Determine the [x, y] coordinate at the center of the cell enclosing the given text.  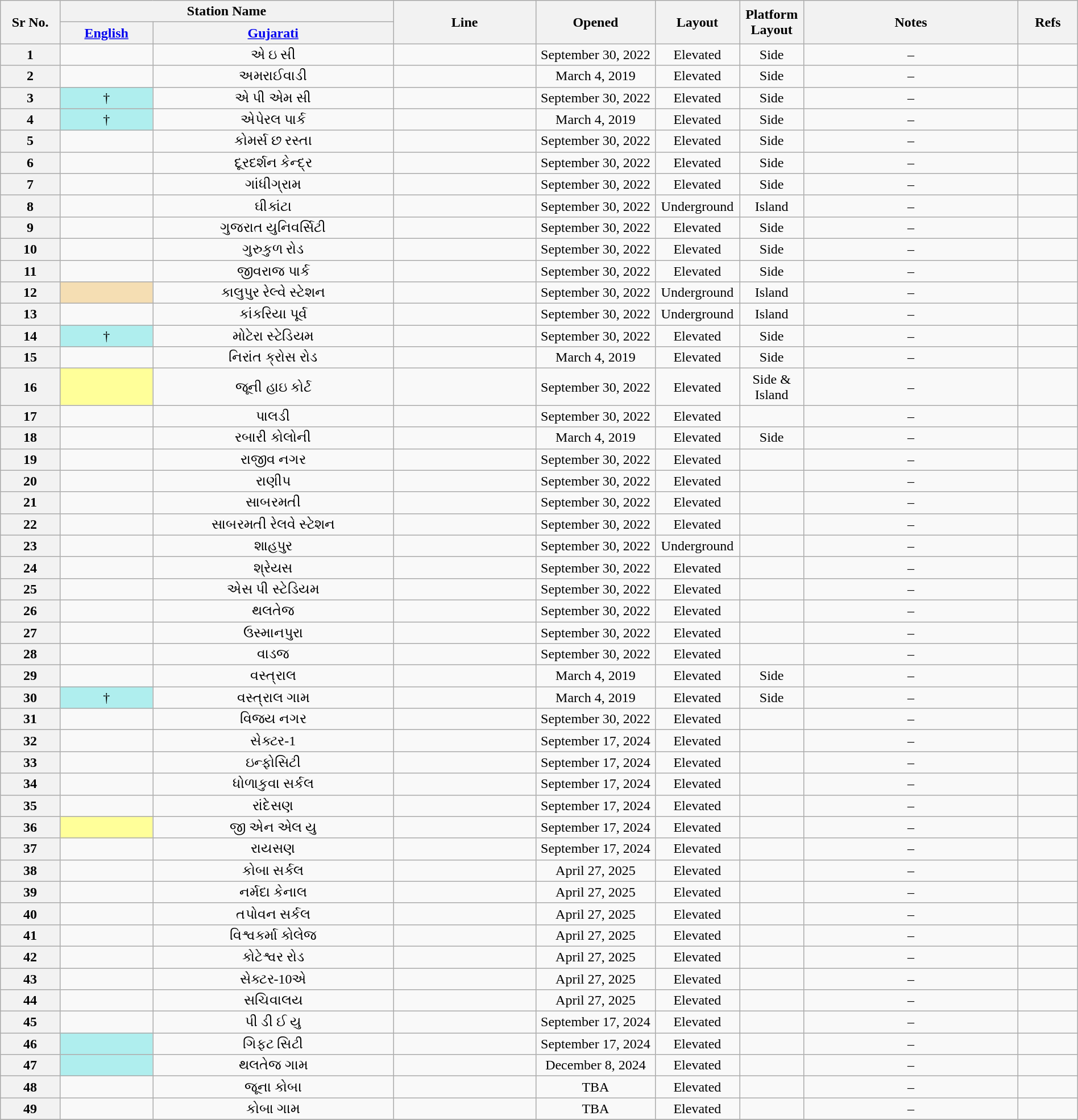
રાયસણ [273, 849]
ગાંધીગ્રામ [273, 184]
38 [31, 870]
6 [31, 163]
એપેરલ પાર્ક [273, 119]
Side & Island [772, 387]
ગિફ્ટ સિટી [273, 1044]
Refs [1047, 22]
1 [31, 55]
16 [31, 387]
જૂના કોબા [273, 1087]
December 8, 2024 [596, 1065]
30 [31, 698]
39 [31, 892]
Opened [596, 22]
48 [31, 1087]
રાંદેસણ [273, 806]
કોબા ગામ [273, 1109]
21 [31, 503]
20 [31, 481]
49 [31, 1109]
34 [31, 784]
વસ્ત્રાલ ગામ [273, 698]
32 [31, 741]
33 [31, 762]
19 [31, 459]
13 [31, 314]
ધોળાકુવા સર્કલ [273, 784]
વસ્ત્રાલ [273, 676]
ગુજરાત યુનિવર્સિટી [273, 227]
શાહપુર [273, 546]
12 [31, 293]
કોટેશ્વર રોડ [273, 957]
શ્રેયસ [273, 567]
ઉસ્માનપુરા [273, 633]
સેક્ટર-10એ [273, 978]
English [106, 33]
42 [31, 957]
એસ પી સ્ટેડિયમ [273, 589]
3 [31, 98]
9 [31, 227]
41 [31, 935]
47 [31, 1065]
નર્મદા કેનાલ [273, 892]
વિજય નગર [273, 719]
જૂની હાઇ કોર્ટ [273, 387]
રબારી કોલોની [273, 438]
એ પી એમ સી [273, 98]
નિરાંત ક્રોસ રોડ [273, 358]
46 [31, 1044]
સાબરમતી [273, 503]
કોમર્સ છ રસ્તા [273, 141]
23 [31, 546]
ગુરુકુળ રોડ [273, 249]
31 [31, 719]
22 [31, 524]
સાબરમતી રેલવે સ્ટેશન [273, 524]
રાજીવ નગર [273, 459]
સેક્ટર-1 [273, 741]
36 [31, 827]
અમરાઈવાડી [273, 76]
રાણીપ [273, 481]
વાડજ [273, 654]
થલતેજ [273, 611]
14 [31, 336]
40 [31, 914]
Gujarati [273, 33]
ઘીકાંટા [273, 206]
Platform Layout [772, 22]
એ ઇ સી [273, 55]
2 [31, 76]
5 [31, 141]
વિશ્વકર્મા કોલેજ [273, 935]
તપોવન સર્કલ [273, 914]
મોટેરા સ્ટેડિયમ [273, 336]
29 [31, 676]
Layout [697, 22]
જીવરાજ પાર્ક [273, 271]
કાલુપુર રેલ્વે સ્ટેશન [273, 293]
Station Name [226, 11]
18 [31, 438]
થલતેજ ગામ [273, 1065]
Line [465, 22]
28 [31, 654]
4 [31, 119]
પી ડી ઈ યુ [273, 1022]
કોબા સર્કલ [273, 870]
દૂરદર્શન કેન્દ્ર [273, 163]
15 [31, 358]
કાંકરિયા પૂર્વ [273, 314]
સચિવાલય [273, 1001]
27 [31, 633]
Sr No. [31, 22]
25 [31, 589]
8 [31, 206]
જી એન એલ યુ [273, 827]
11 [31, 271]
26 [31, 611]
35 [31, 806]
Notes [911, 22]
37 [31, 849]
10 [31, 249]
7 [31, 184]
24 [31, 567]
44 [31, 1001]
17 [31, 416]
43 [31, 978]
45 [31, 1022]
ઇન્ફોસિટી [273, 762]
પાલડી [273, 416]
